Return the [X, Y] coordinate for the center point of the cell that contains the specified text.  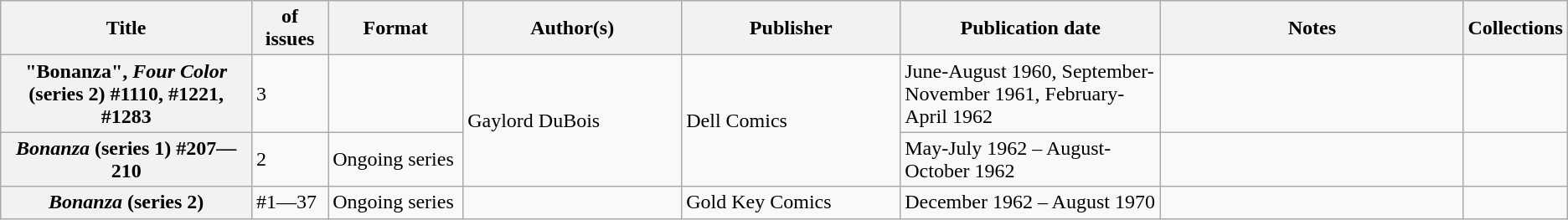
of issues [290, 28]
Title [126, 28]
Collections [1515, 28]
December 1962 – August 1970 [1030, 202]
Dell Comics [791, 120]
Notes [1312, 28]
Bonanza (series 2) [126, 202]
May-July 1962 – August-October 1962 [1030, 159]
Author(s) [573, 28]
Gold Key Comics [791, 202]
"Bonanza", Four Color (series 2) #1110, #1221, #1283 [126, 94]
3 [290, 94]
Publisher [791, 28]
Gaylord DuBois [573, 120]
Format [395, 28]
Publication date [1030, 28]
#1—37 [290, 202]
June-August 1960, September-November 1961, February-April 1962 [1030, 94]
2 [290, 159]
Bonanza (series 1) #207—210 [126, 159]
